Return (x, y) of the center of cell containing provided text 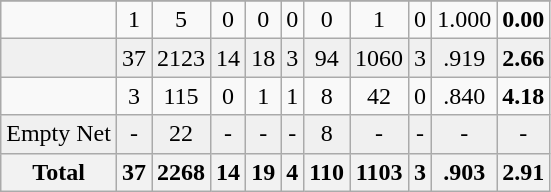
.840 (464, 96)
1060 (380, 58)
1103 (380, 172)
2.66 (524, 58)
Total (59, 172)
.919 (464, 58)
94 (327, 58)
110 (327, 172)
19 (264, 172)
.903 (464, 172)
22 (182, 134)
2123 (182, 58)
18 (264, 58)
4 (292, 172)
4.18 (524, 96)
2.91 (524, 172)
Empty Net (59, 134)
42 (380, 96)
1.000 (464, 20)
115 (182, 96)
0.00 (524, 20)
2268 (182, 172)
5 (182, 20)
